Return the [x, y] coordinate for the center point of the cell that contains the specified text.  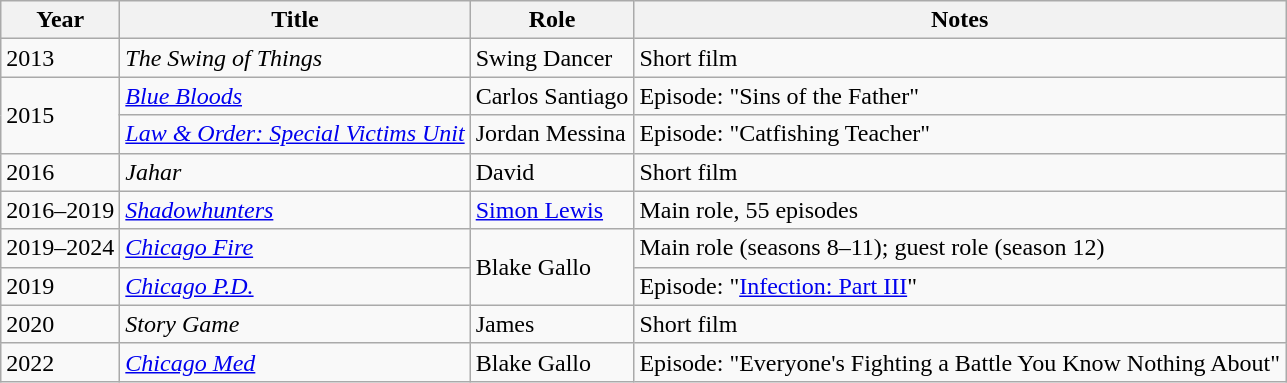
Swing Dancer [552, 58]
Chicago Med [295, 362]
2019–2024 [60, 248]
Chicago P.D. [295, 286]
Shadowhunters [295, 210]
2016 [60, 172]
Jordan Messina [552, 134]
Episode: "Sins of the Father" [960, 96]
2020 [60, 324]
Simon Lewis [552, 210]
2015 [60, 115]
Episode: "Catfishing Teacher" [960, 134]
2022 [60, 362]
Law & Order: Special Victims Unit [295, 134]
Blue Bloods [295, 96]
James [552, 324]
The Swing of Things [295, 58]
Chicago Fire [295, 248]
Role [552, 20]
Year [60, 20]
Main role (seasons 8–11); guest role (season 12) [960, 248]
Jahar [295, 172]
2013 [60, 58]
Title [295, 20]
Episode: "Infection: Part III" [960, 286]
2019 [60, 286]
David [552, 172]
Story Game [295, 324]
Notes [960, 20]
Episode: "Everyone's Fighting a Battle You Know Nothing About" [960, 362]
Carlos Santiago [552, 96]
2016–2019 [60, 210]
Main role, 55 episodes [960, 210]
